Detect which cell encompasses the target text, then output its [X, Y] center coordinate. 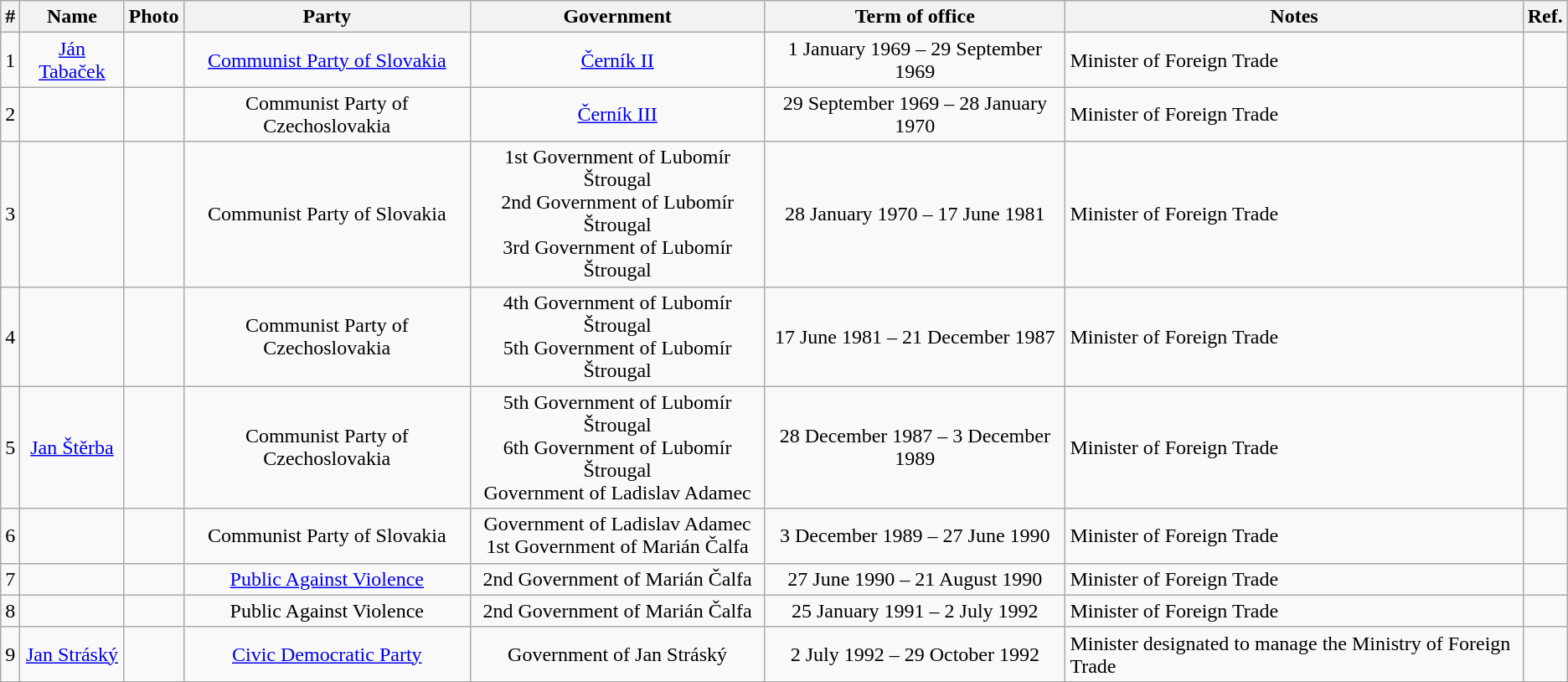
4th Government of Lubomír Štrougal5th Government of Lubomír Štrougal [616, 337]
Civic Democratic Party [327, 654]
28 January 1970 – 17 June 1981 [915, 214]
6 [10, 536]
27 June 1990 – 21 August 1990 [915, 579]
17 June 1981 – 21 December 1987 [915, 337]
Government of Ladislav Adamec1st Government of Marián Čalfa [616, 536]
1 [10, 60]
28 December 1987 – 3 December 1989 [915, 447]
Photo [154, 17]
5th Government of Lubomír Štrougal6th Government of Lubomír ŠtrougalGovernment of Ladislav Adamec [616, 447]
Minister designated to manage the Ministry of Foreign Trade [1294, 654]
25 January 1991 – 2 July 1992 [915, 611]
Term of office [915, 17]
2 [10, 114]
4 [10, 337]
29 September 1969 – 28 January 1970 [915, 114]
2 July 1992 – 29 October 1992 [915, 654]
Jan Štěrba [72, 447]
# [10, 17]
Notes [1294, 17]
Ján Tabaček [72, 60]
5 [10, 447]
Černík III [616, 114]
Name [72, 17]
7 [10, 579]
Jan Stráský [72, 654]
Government [616, 17]
9 [10, 654]
Ref. [1545, 17]
Černík II [616, 60]
8 [10, 611]
1st Government of Lubomír Štrougal2nd Government of Lubomír Štrougal3rd Government of Lubomír Štrougal [616, 214]
Government of Jan Stráský [616, 654]
1 January 1969 – 29 September 1969 [915, 60]
3 [10, 214]
Party [327, 17]
3 December 1989 – 27 June 1990 [915, 536]
